Identify which cell holds the provided text, then report its [X, Y] central coordinate. 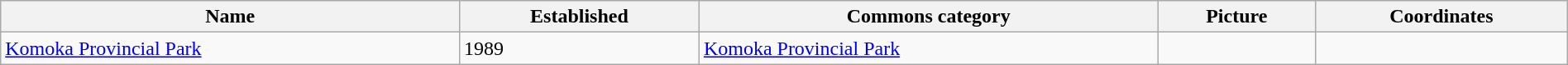
Commons category [928, 17]
Picture [1236, 17]
Established [579, 17]
1989 [579, 48]
Coordinates [1442, 17]
Name [230, 17]
